From the cell containing the given text, extract its center point as [X, Y] coordinate. 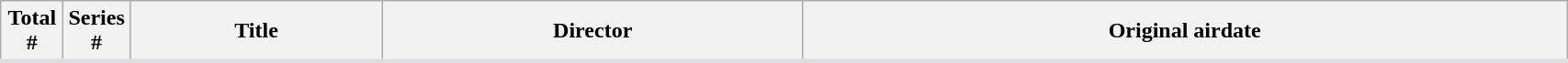
Total# [32, 31]
Series# [96, 31]
Director [593, 31]
Title [255, 31]
Original airdate [1185, 31]
